Search for the cell housing the specified text and yield its (X, Y) center coordinate. 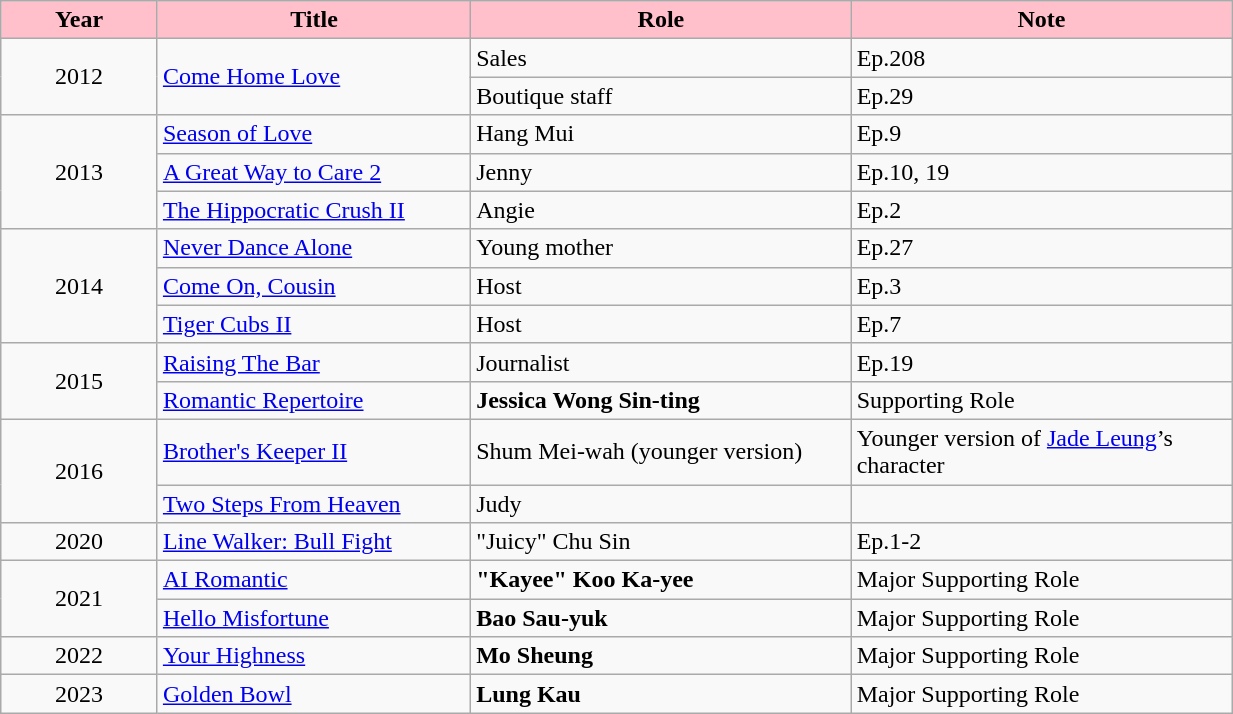
"Juicy" Chu Sin (661, 542)
Ep.1-2 (1042, 542)
The Hippocratic Crush II (314, 210)
Ep.2 (1042, 210)
Shum Mei-wah (younger version) (661, 452)
Jessica Wong Sin-ting (661, 400)
Year (80, 20)
"Kayee" Koo Ka-yee (661, 580)
2020 (80, 542)
Your Highness (314, 656)
AI Romantic (314, 580)
2022 (80, 656)
Judy (661, 503)
Season of Love (314, 134)
Two Steps From Heaven (314, 503)
Ep.27 (1042, 248)
Ep.7 (1042, 324)
Jenny (661, 172)
Bao Sau-yuk (661, 618)
Romantic Repertoire (314, 400)
2014 (80, 286)
Ep.10, 19 (1042, 172)
Golden Bowl (314, 694)
2013 (80, 172)
Angie (661, 210)
Never Dance Alone (314, 248)
2023 (80, 694)
Lung Kau (661, 694)
Ep.19 (1042, 362)
Title (314, 20)
Younger version of Jade Leung’s character (1042, 452)
Sales (661, 58)
Mo Sheung (661, 656)
Ep.9 (1042, 134)
Ep.208 (1042, 58)
Hang Mui (661, 134)
Line Walker: Bull Fight (314, 542)
Hello Misfortune (314, 618)
Brother's Keeper II (314, 452)
2016 (80, 470)
2012 (80, 77)
Ep.29 (1042, 96)
2015 (80, 381)
Young mother (661, 248)
Tiger Cubs II (314, 324)
2021 (80, 599)
Note (1042, 20)
Supporting Role (1042, 400)
Ep.3 (1042, 286)
A Great Way to Care 2 (314, 172)
Boutique staff (661, 96)
Come On, Cousin (314, 286)
Raising The Bar (314, 362)
Role (661, 20)
Come Home Love (314, 77)
Journalist (661, 362)
